Return the (X, Y) coordinate for the center point of the cell that contains the specified text.  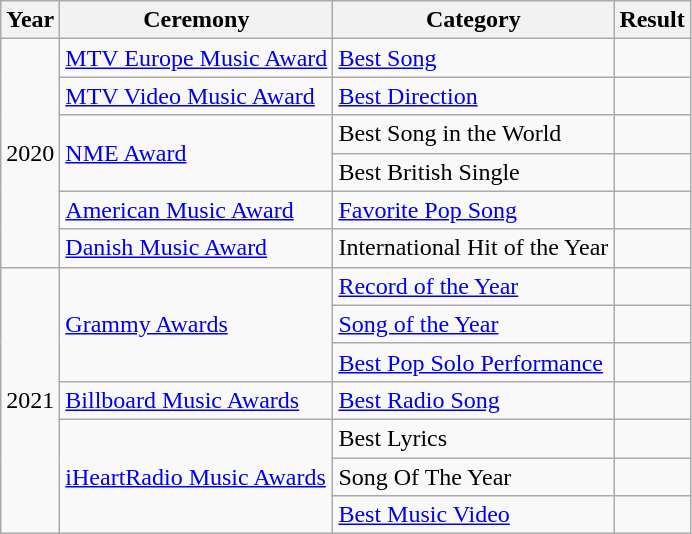
MTV Europe Music Award (196, 58)
Song of the Year (474, 324)
Best British Single (474, 172)
Result (652, 20)
Billboard Music Awards (196, 400)
Grammy Awards (196, 324)
NME Award (196, 153)
Best Pop Solo Performance (474, 362)
2021 (30, 400)
Ceremony (196, 20)
International Hit of the Year (474, 248)
Favorite Pop Song (474, 210)
American Music Award (196, 210)
Best Lyrics (474, 438)
iHeartRadio Music Awards (196, 476)
Year (30, 20)
Best Song (474, 58)
Best Music Video (474, 515)
2020 (30, 153)
Best Radio Song (474, 400)
Category (474, 20)
Song Of The Year (474, 477)
Best Song in the World (474, 134)
Record of the Year (474, 286)
MTV Video Music Award (196, 96)
Best Direction (474, 96)
Danish Music Award (196, 248)
